Search for the cell housing the specified text and yield its [x, y] center coordinate. 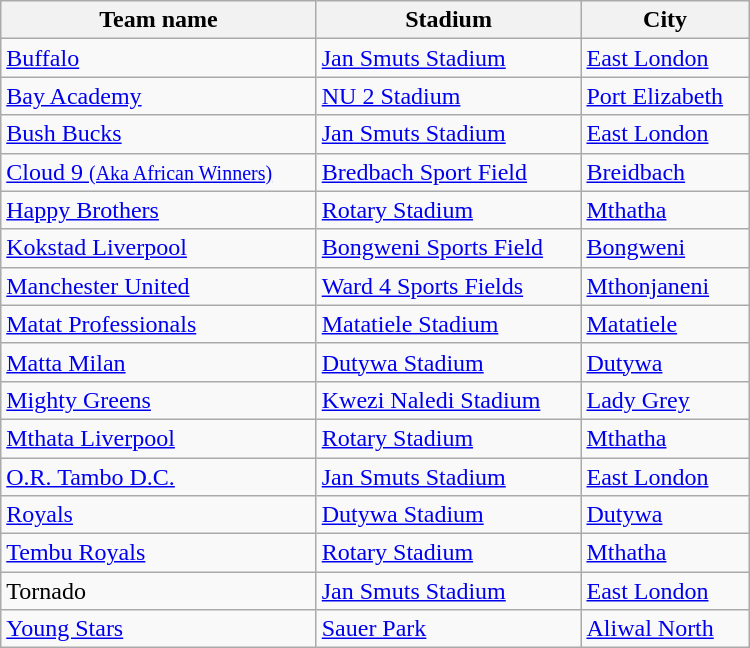
Breidbach [665, 172]
O.R. Tambo D.C. [158, 477]
Bongweni Sports Field [448, 248]
Mthata Liverpool [158, 438]
Kwezi Naledi Stadium [448, 400]
Aliwal North [665, 629]
Matta Milan [158, 362]
Mighty Greens [158, 400]
Mthonjaneni [665, 286]
City [665, 20]
Cloud 9 (Aka African Winners) [158, 172]
Young Stars [158, 629]
Team name [158, 20]
Lady Grey [665, 400]
Manchester United [158, 286]
Buffalo [158, 58]
Matatiele Stadium [448, 324]
Matat Professionals [158, 324]
Royals [158, 515]
Bongweni [665, 248]
Kokstad Liverpool [158, 248]
Matatiele [665, 324]
Port Elizabeth [665, 96]
Bay Academy [158, 96]
Bush Bucks [158, 134]
Sauer Park [448, 629]
Stadium [448, 20]
Tornado [158, 591]
Tembu Royals [158, 553]
Bredbach Sport Field [448, 172]
Ward 4 Sports Fields [448, 286]
Happy Brothers [158, 210]
NU 2 Stadium [448, 96]
